Return the [X, Y] coordinate for the center point of the cell that contains the specified text.  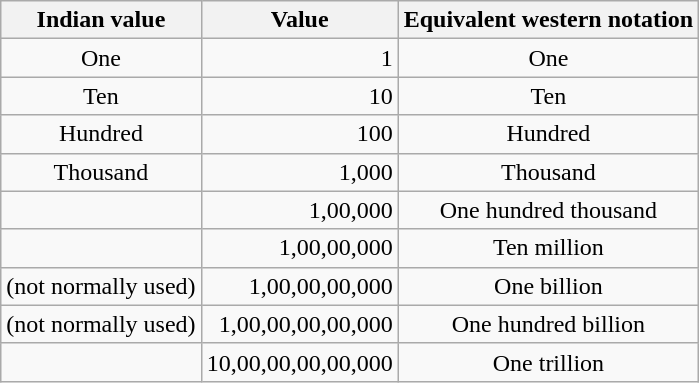
1,00,000 [300, 210]
Indian value [101, 20]
1,00,00,00,00,000 [300, 324]
10 [300, 96]
One hundred thousand [548, 210]
Ten million [548, 248]
One hundred billion [548, 324]
1 [300, 58]
100 [300, 134]
Value [300, 20]
Equivalent western notation [548, 20]
1,000 [300, 172]
10,00,00,00,00,000 [300, 362]
One billion [548, 286]
1,00,00,00,000 [300, 286]
One trillion [548, 362]
1,00,00,000 [300, 248]
